From the cell containing the given text, extract its center point as [X, Y] coordinate. 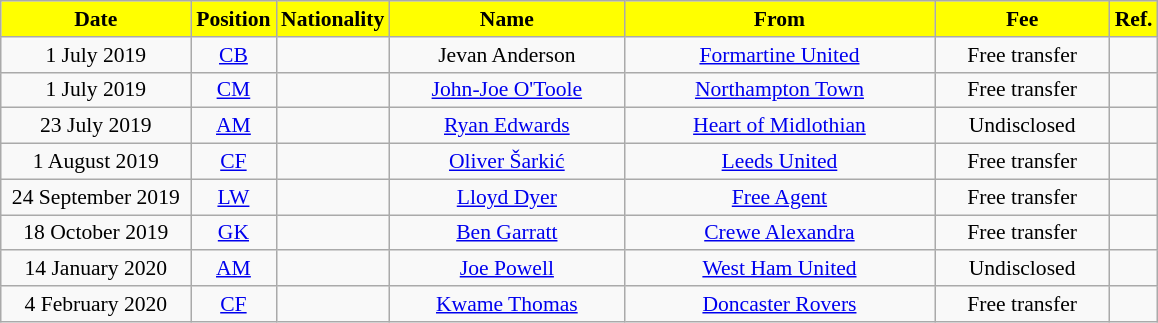
From [779, 19]
24 September 2019 [96, 197]
14 January 2020 [96, 269]
Joe Powell [506, 269]
Date [96, 19]
Name [506, 19]
CM [234, 90]
Fee [1022, 19]
Crewe Alexandra [779, 233]
Formartine United [779, 55]
Free Agent [779, 197]
Ryan Edwards [506, 126]
Nationality [332, 19]
Northampton Town [779, 90]
1 August 2019 [96, 162]
Kwame Thomas [506, 304]
4 February 2020 [96, 304]
CB [234, 55]
Position [234, 19]
Doncaster Rovers [779, 304]
Leeds United [779, 162]
Heart of Midlothian [779, 126]
18 October 2019 [96, 233]
Ref. [1134, 19]
GK [234, 233]
West Ham United [779, 269]
Jevan Anderson [506, 55]
Lloyd Dyer [506, 197]
Oliver Šarkić [506, 162]
23 July 2019 [96, 126]
John-Joe O'Toole [506, 90]
Ben Garratt [506, 233]
LW [234, 197]
